Output the [X, Y] coordinate of the center of the cell containing the given text.  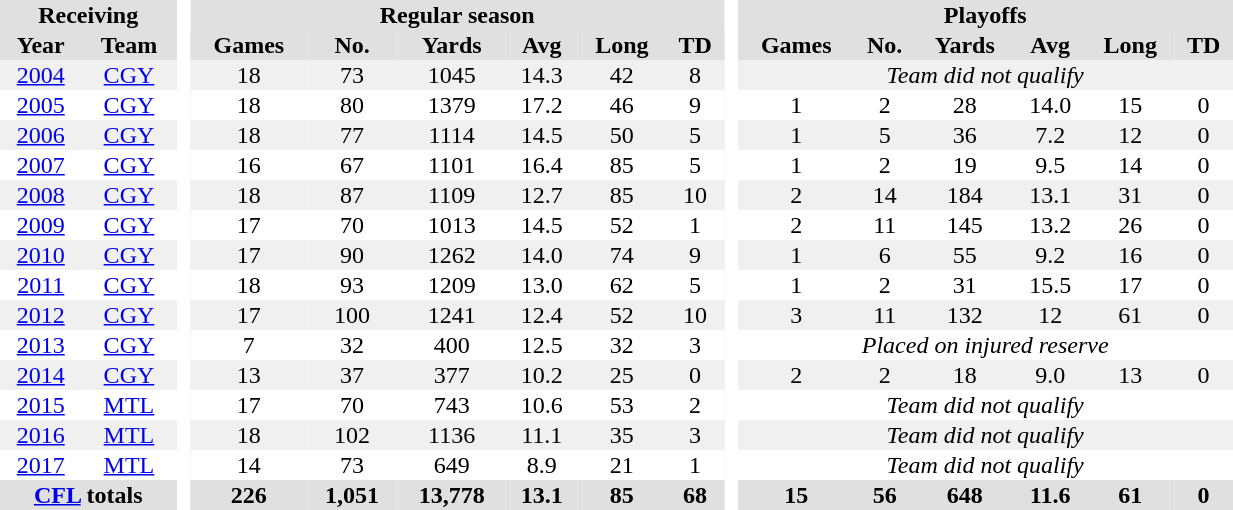
13,778 [452, 495]
Receiving [88, 15]
62 [622, 285]
25 [622, 375]
7.2 [1050, 135]
8.9 [542, 465]
6 [884, 255]
2014 [40, 375]
15.5 [1050, 285]
9.0 [1050, 375]
26 [1130, 225]
1136 [452, 435]
12.5 [542, 345]
2005 [40, 105]
42 [622, 75]
1109 [452, 195]
16.4 [542, 165]
2010 [40, 255]
CFL totals [88, 495]
1,051 [352, 495]
Regular season [458, 15]
50 [622, 135]
1209 [452, 285]
Year [40, 45]
9.2 [1050, 255]
132 [965, 315]
53 [622, 405]
87 [352, 195]
19 [965, 165]
743 [452, 405]
226 [249, 495]
11.1 [542, 435]
2013 [40, 345]
2008 [40, 195]
68 [694, 495]
145 [965, 225]
400 [452, 345]
7 [249, 345]
2004 [40, 75]
13.0 [542, 285]
36 [965, 135]
21 [622, 465]
1101 [452, 165]
2015 [40, 405]
1114 [452, 135]
8 [694, 75]
184 [965, 195]
12.7 [542, 195]
14.3 [542, 75]
11.6 [1050, 495]
12.4 [542, 315]
2016 [40, 435]
35 [622, 435]
2011 [40, 285]
80 [352, 105]
28 [965, 105]
77 [352, 135]
Team [128, 45]
17.2 [542, 105]
9.5 [1050, 165]
648 [965, 495]
67 [352, 165]
2007 [40, 165]
Playoffs [985, 15]
100 [352, 315]
74 [622, 255]
55 [965, 255]
2017 [40, 465]
10.6 [542, 405]
649 [452, 465]
2006 [40, 135]
1013 [452, 225]
1379 [452, 105]
93 [352, 285]
2009 [40, 225]
46 [622, 105]
2012 [40, 315]
1241 [452, 315]
56 [884, 495]
13.2 [1050, 225]
1045 [452, 75]
377 [452, 375]
37 [352, 375]
1262 [452, 255]
90 [352, 255]
102 [352, 435]
10.2 [542, 375]
Placed on injured reserve [985, 345]
